Provide the [X, Y] coordinate of the cell's center where the given text is located.  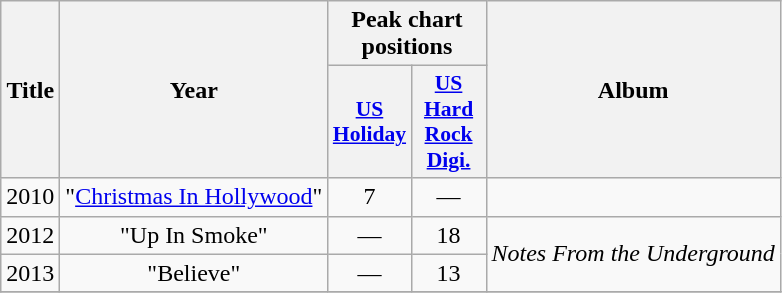
US Holiday [370, 122]
"Believe" [194, 273]
"Christmas In Hollywood" [194, 197]
US Hard Rock Digi. [448, 122]
Album [633, 90]
2010 [30, 197]
Title [30, 90]
7 [370, 197]
Peak chart positions [407, 34]
"Up In Smoke" [194, 235]
2013 [30, 273]
Notes From the Underground [633, 254]
18 [448, 235]
Year [194, 90]
13 [448, 273]
2012 [30, 235]
